Pinpoint the cell where the given text exists, returning its (x, y) midpoint coordinate. 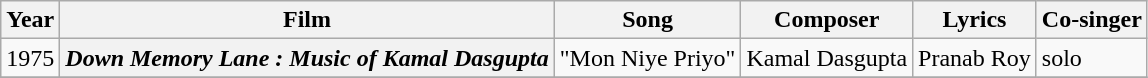
Lyrics (975, 20)
Down Memory Lane : Music of Kamal Dasgupta (307, 58)
Kamal Dasgupta (827, 58)
1975 (30, 58)
Film (307, 20)
Song (648, 20)
Year (30, 20)
solo (1092, 58)
Composer (827, 20)
"Mon Niye Priyo" (648, 58)
Co-singer (1092, 20)
Pranab Roy (975, 58)
